Scan for the cell matching the given text and deliver its [x, y] coordinate at center. 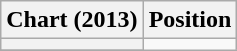
Position [190, 20]
Chart (2013) [72, 20]
